Scan for the cell matching the given text and deliver its [x, y] coordinate at center. 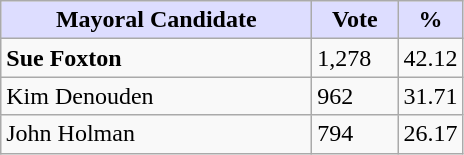
John Holman [156, 134]
962 [355, 96]
Mayoral Candidate [156, 20]
Kim Denouden [156, 96]
42.12 [430, 58]
Vote [355, 20]
26.17 [430, 134]
31.71 [430, 96]
Sue Foxton [156, 58]
% [430, 20]
1,278 [355, 58]
794 [355, 134]
